Find where the given text appears and provide that cell's center as [X, Y] coordinate. 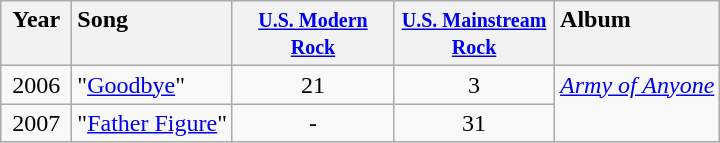
Song [152, 34]
"Father Figure" [152, 123]
Year [36, 34]
31 [474, 123]
2007 [36, 123]
Album [638, 34]
2006 [36, 85]
21 [312, 85]
"Goodbye" [152, 85]
U.S. Modern Rock [312, 34]
U.S. Mainstream Rock [474, 34]
- [312, 123]
3 [474, 85]
Army of Anyone [638, 104]
